For the text-containing cell, return its midpoint in [x, y] coordinate format. 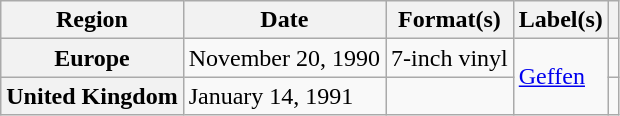
Europe [92, 58]
Date [284, 20]
November 20, 1990 [284, 58]
United Kingdom [92, 96]
Region [92, 20]
7-inch vinyl [450, 58]
Label(s) [560, 20]
Geffen [560, 77]
January 14, 1991 [284, 96]
Format(s) [450, 20]
